Output the (x, y) coordinate of the center of the cell containing the given text.  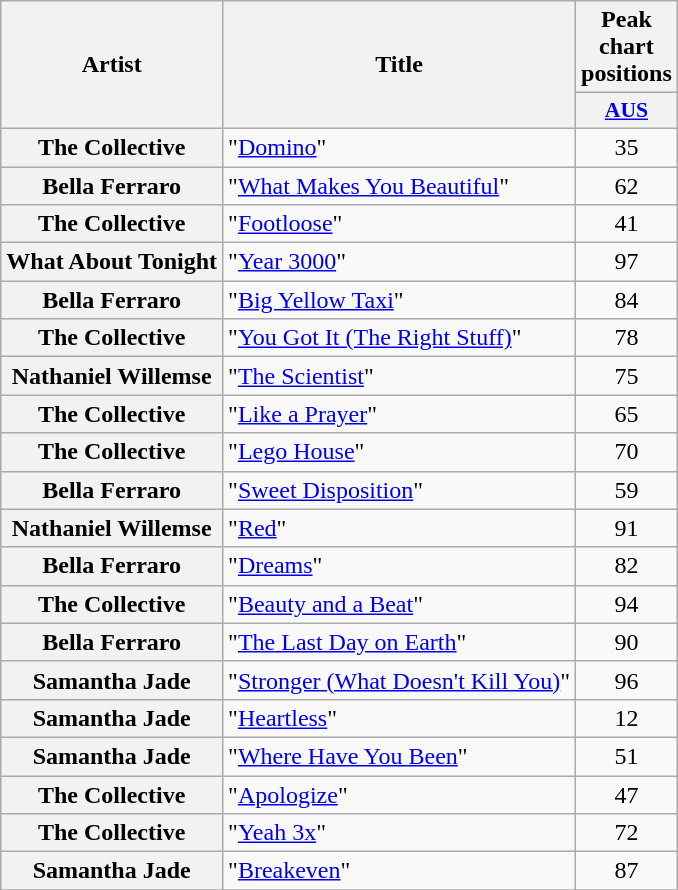
"Lego House" (400, 452)
97 (627, 262)
"Big Yellow Taxi" (400, 300)
Peak chart positions (627, 47)
65 (627, 414)
12 (627, 718)
41 (627, 224)
47 (627, 795)
84 (627, 300)
"Footloose" (400, 224)
78 (627, 338)
"Like a Prayer" (400, 414)
"Sweet Disposition" (400, 490)
62 (627, 185)
90 (627, 642)
"Where Have You Been" (400, 756)
What About Tonight (112, 262)
"Domino" (400, 147)
Title (400, 65)
87 (627, 871)
"You Got It (The Right Stuff)" (400, 338)
Artist (112, 65)
91 (627, 528)
"What Makes You Beautiful" (400, 185)
AUS (627, 111)
"Apologize" (400, 795)
"Stronger (What Doesn't Kill You)" (400, 680)
"The Last Day on Earth" (400, 642)
82 (627, 566)
"Breakeven" (400, 871)
96 (627, 680)
"Red" (400, 528)
"The Scientist" (400, 376)
"Yeah 3x" (400, 833)
70 (627, 452)
59 (627, 490)
"Year 3000" (400, 262)
75 (627, 376)
"Heartless" (400, 718)
"Beauty and a Beat" (400, 604)
72 (627, 833)
51 (627, 756)
94 (627, 604)
"Dreams" (400, 566)
35 (627, 147)
